Search for the cell housing the specified text and yield its [x, y] center coordinate. 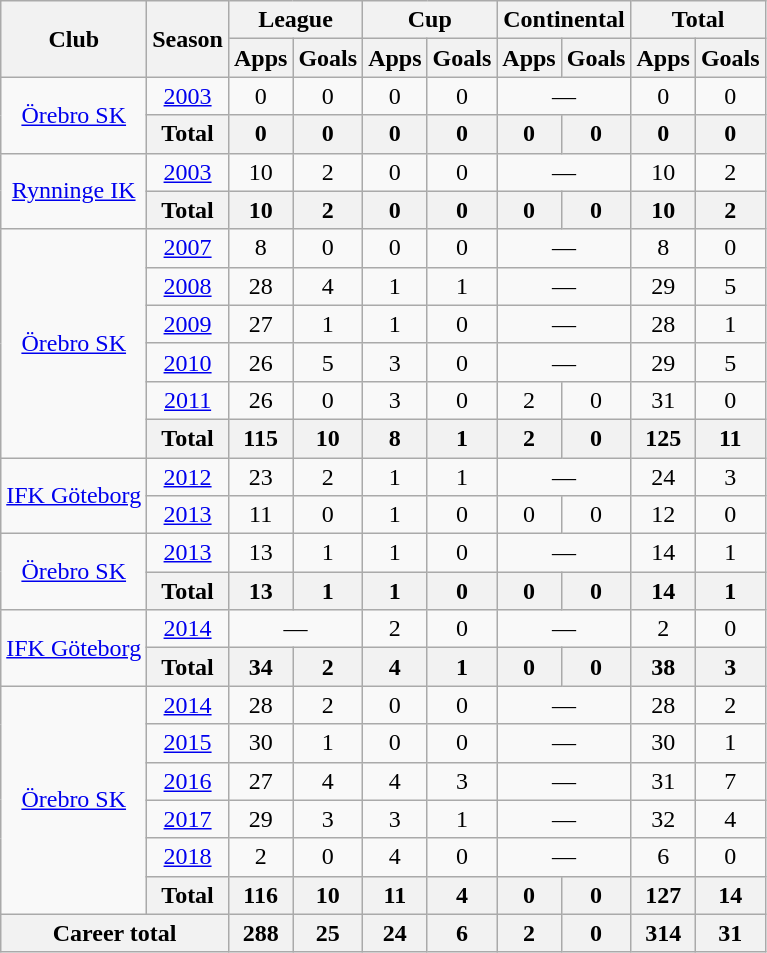
2017 [188, 819]
League [295, 20]
125 [663, 438]
2011 [188, 400]
Season [188, 39]
2018 [188, 857]
2007 [188, 248]
38 [663, 667]
127 [663, 895]
115 [260, 438]
32 [663, 819]
314 [663, 933]
7 [730, 781]
Club [74, 39]
Career total [115, 933]
2015 [188, 743]
Cup [430, 20]
2008 [188, 286]
23 [260, 477]
2009 [188, 324]
34 [260, 667]
Rynninge IK [74, 191]
12 [663, 515]
288 [260, 933]
2012 [188, 477]
116 [260, 895]
2010 [188, 362]
Continental [564, 20]
25 [328, 933]
2016 [188, 781]
